Pinpoint the cell where the given text exists, returning its [X, Y] midpoint coordinate. 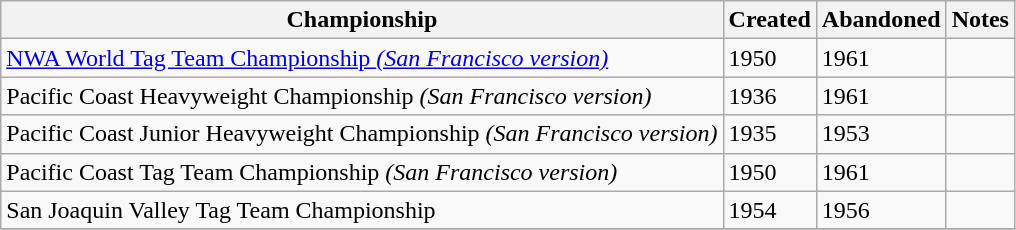
1956 [881, 210]
1935 [770, 134]
1953 [881, 134]
Pacific Coast Tag Team Championship (San Francisco version) [362, 172]
1936 [770, 96]
Pacific Coast Heavyweight Championship (San Francisco version) [362, 96]
NWA World Tag Team Championship (San Francisco version) [362, 58]
Abandoned [881, 20]
Created [770, 20]
1954 [770, 210]
San Joaquin Valley Tag Team Championship [362, 210]
Championship [362, 20]
Pacific Coast Junior Heavyweight Championship (San Francisco version) [362, 134]
Notes [980, 20]
